Return the [x, y] coordinate for the center point of the cell that contains the specified text.  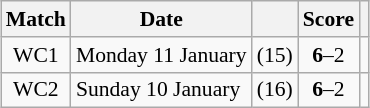
WC2 [36, 90]
Match [36, 19]
(15) [275, 55]
(16) [275, 90]
WC1 [36, 55]
Date [162, 19]
Monday 11 January [162, 55]
Sunday 10 January [162, 90]
Score [328, 19]
